Pinpoint the cell where the given text exists, returning its [x, y] midpoint coordinate. 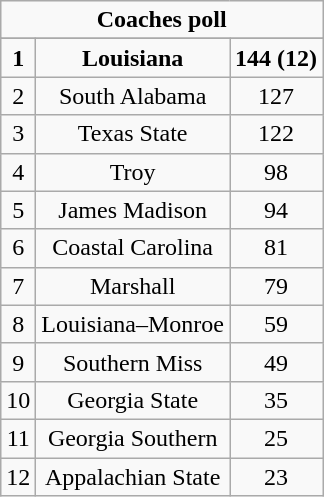
Georgia State [133, 400]
Southern Miss [133, 362]
Marshall [133, 286]
James Madison [133, 210]
59 [276, 324]
Coaches poll [162, 20]
4 [18, 172]
7 [18, 286]
12 [18, 477]
1 [18, 58]
11 [18, 438]
8 [18, 324]
Louisiana–Monroe [133, 324]
6 [18, 248]
South Alabama [133, 96]
35 [276, 400]
94 [276, 210]
Louisiana [133, 58]
127 [276, 96]
10 [18, 400]
81 [276, 248]
79 [276, 286]
Coastal Carolina [133, 248]
98 [276, 172]
Texas State [133, 134]
23 [276, 477]
5 [18, 210]
49 [276, 362]
3 [18, 134]
9 [18, 362]
25 [276, 438]
122 [276, 134]
2 [18, 96]
Georgia Southern [133, 438]
Troy [133, 172]
Appalachian State [133, 477]
144 (12) [276, 58]
